From the cell containing the given text, extract its center point as [X, Y] coordinate. 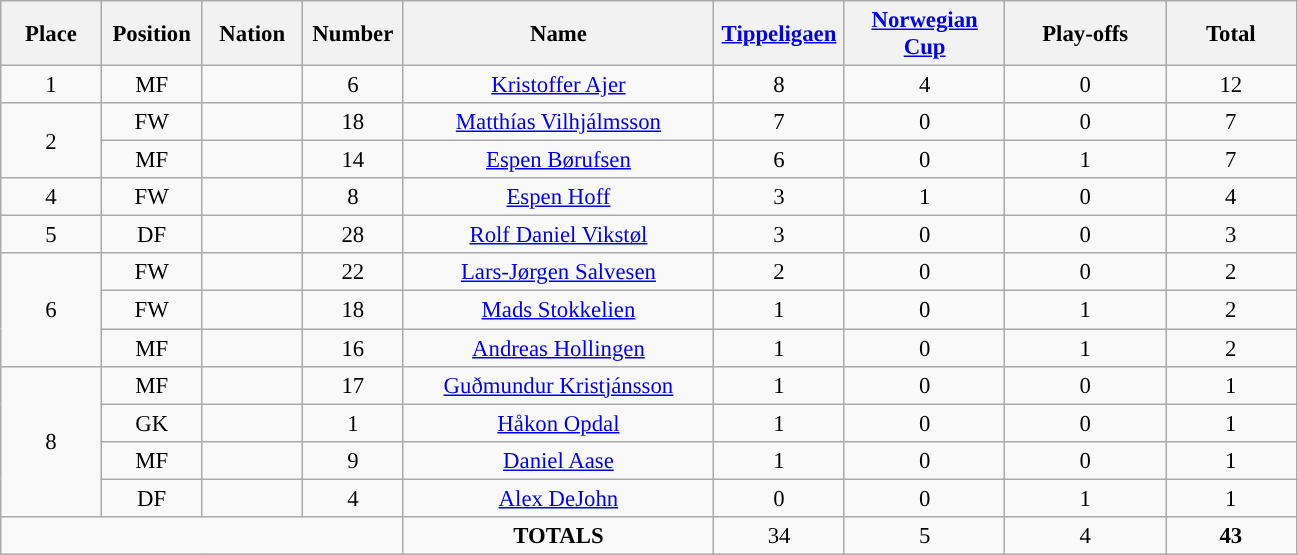
28 [354, 235]
34 [780, 536]
TOTALS [558, 536]
Matthías Vilhjálmsson [558, 122]
Espen Hoff [558, 197]
Norwegian Cup [924, 34]
Alex DeJohn [558, 498]
Mads Stokkelien [558, 310]
Total [1232, 34]
Name [558, 34]
Lars-Jørgen Salvesen [558, 273]
Håkon Opdal [558, 423]
Rolf Daniel Vikstøl [558, 235]
12 [1232, 85]
14 [354, 160]
Place [52, 34]
43 [1232, 536]
GK [152, 423]
Play-offs [1086, 34]
17 [354, 385]
Position [152, 34]
Andreas Hollingen [558, 348]
Kristoffer Ajer [558, 85]
Tippeligaen [780, 34]
9 [354, 460]
16 [354, 348]
22 [354, 273]
Nation [252, 34]
Number [354, 34]
Daniel Aase [558, 460]
Espen Børufsen [558, 160]
Guðmundur Kristjánsson [558, 385]
